Capture the cell that displays the provided text and extract its (x, y) central coordinate. 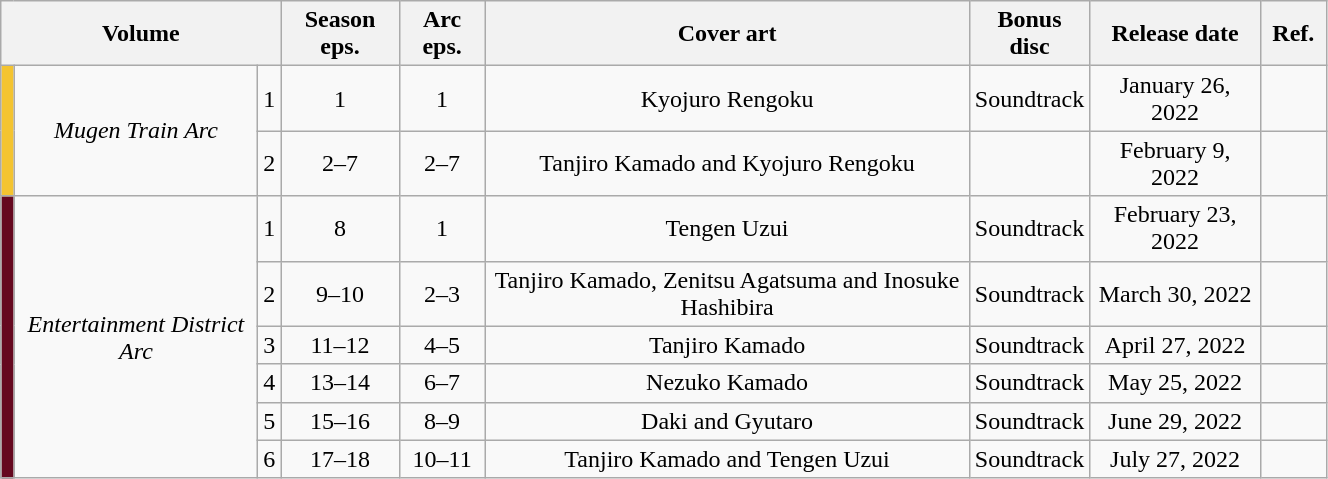
5 (270, 421)
8–9 (442, 421)
February 23, 2022 (1175, 228)
Daki and Gyutaro (727, 421)
10–11 (442, 459)
Release date (1175, 34)
Cover art (727, 34)
15–16 (340, 421)
11–12 (340, 345)
Arc eps. (442, 34)
4 (270, 383)
17–18 (340, 459)
13–14 (340, 383)
July 27, 2022 (1175, 459)
Volume (141, 34)
9–10 (340, 294)
Tanjiro Kamado, Zenitsu Agatsuma and Inosuke Hashibira (727, 294)
February 9, 2022 (1175, 164)
6–7 (442, 383)
Ref. (1293, 34)
April 27, 2022 (1175, 345)
3 (270, 345)
Nezuko Kamado (727, 383)
Tanjiro Kamado and Tengen Uzui (727, 459)
Tanjiro Kamado (727, 345)
Season eps. (340, 34)
January 26, 2022 (1175, 98)
May 25, 2022 (1175, 383)
Entertainment District Arc (136, 337)
Tengen Uzui (727, 228)
Kyojuro Rengoku (727, 98)
Mugen Train Arc (136, 131)
4–5 (442, 345)
Bonus disc (1030, 34)
8 (340, 228)
2–3 (442, 294)
6 (270, 459)
June 29, 2022 (1175, 421)
Tanjiro Kamado and Kyojuro Rengoku (727, 164)
March 30, 2022 (1175, 294)
